Output the (X, Y) coordinate of the center of the cell containing the given text.  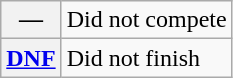
Did not finish (146, 58)
Did not compete (146, 20)
— (31, 20)
DNF (31, 58)
